Output the [X, Y] coordinate of the center of the cell containing the given text.  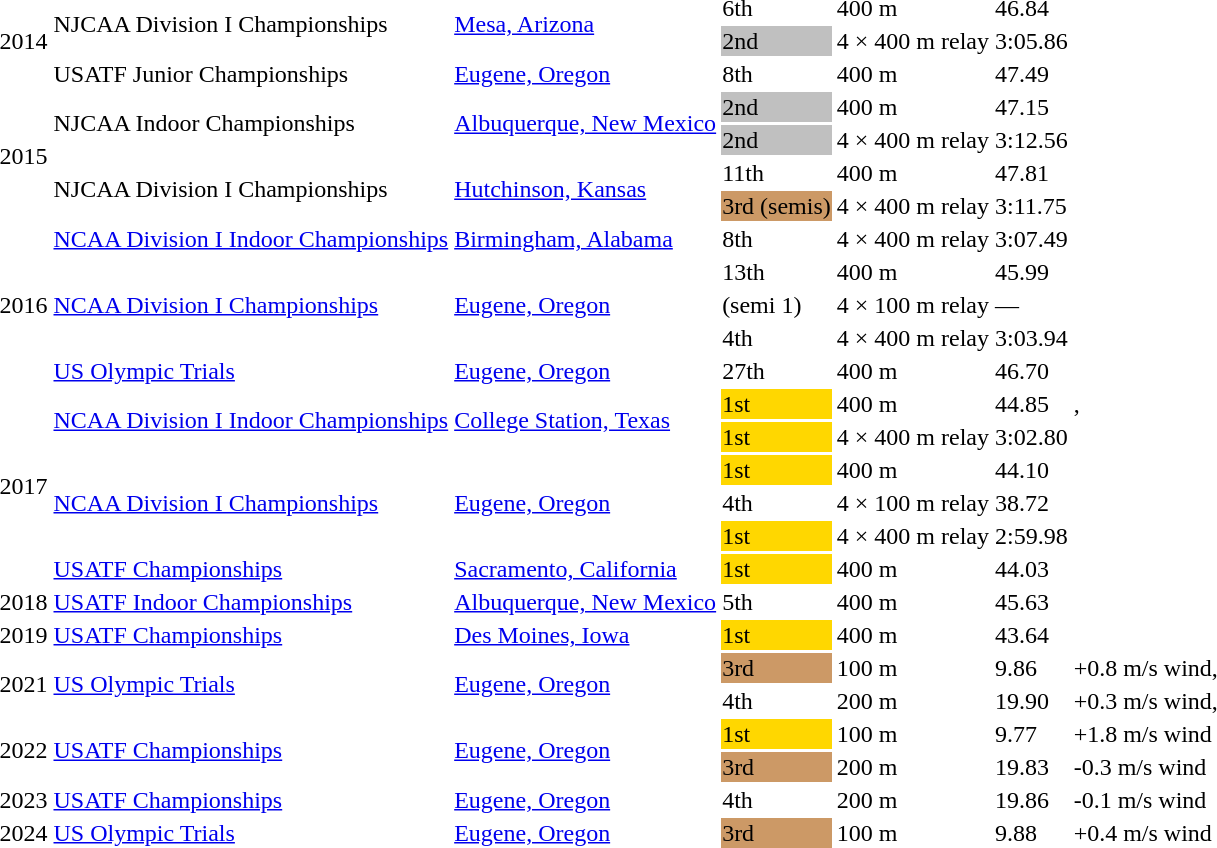
47.81 [1031, 173]
13th [777, 272]
USATF Indoor Championships [251, 602]
9.77 [1031, 734]
44.85 [1031, 404]
3:11.75 [1031, 206]
Sacramento, California [586, 569]
44.10 [1031, 470]
19.83 [1031, 767]
9.86 [1031, 668]
3:02.80 [1031, 437]
(semi 1) [777, 305]
Birmingham, Alabama [586, 239]
Des Moines, Iowa [586, 635]
46.70 [1031, 371]
11th [777, 173]
3:03.94 [1031, 338]
38.72 [1031, 503]
— [1031, 305]
3:12.56 [1031, 140]
Hutchinson, Kansas [586, 190]
3:07.49 [1031, 239]
NJCAA Indoor Championships [251, 124]
NJCAA Division I Championships [251, 190]
45.99 [1031, 272]
47.15 [1031, 107]
27th [777, 371]
47.49 [1031, 74]
43.64 [1031, 635]
5th [777, 602]
2:59.98 [1031, 536]
19.86 [1031, 800]
19.90 [1031, 701]
9.88 [1031, 833]
44.03 [1031, 569]
3rd (semis) [777, 206]
USATF Junior Championships [251, 74]
3:05.86 [1031, 41]
45.63 [1031, 602]
College Station, Texas [586, 420]
